Extract the [x, y] coordinate from the center of the cell holding the provided text.  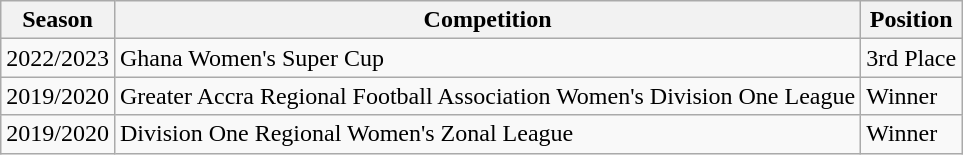
Season [58, 20]
Division One Regional Women's Zonal League [487, 134]
Ghana Women's Super Cup [487, 58]
Greater Accra Regional Football Association Women's Division One League [487, 96]
3rd Place [912, 58]
Competition [487, 20]
Position [912, 20]
2022/2023 [58, 58]
